Capture the cell that displays the provided text and extract its (X, Y) central coordinate. 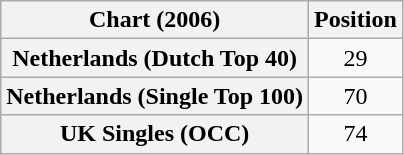
74 (356, 134)
29 (356, 58)
Netherlands (Single Top 100) (155, 96)
70 (356, 96)
Chart (2006) (155, 20)
Netherlands (Dutch Top 40) (155, 58)
Position (356, 20)
UK Singles (OCC) (155, 134)
